Output the [X, Y] coordinate of the center of the cell containing the given text.  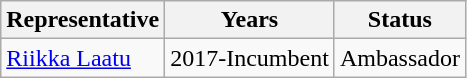
Years [250, 20]
Representative [83, 20]
2017-Incumbent [250, 58]
Status [400, 20]
Riikka Laatu [83, 58]
Ambassador [400, 58]
